Search for the cell housing the specified text and yield its [X, Y] center coordinate. 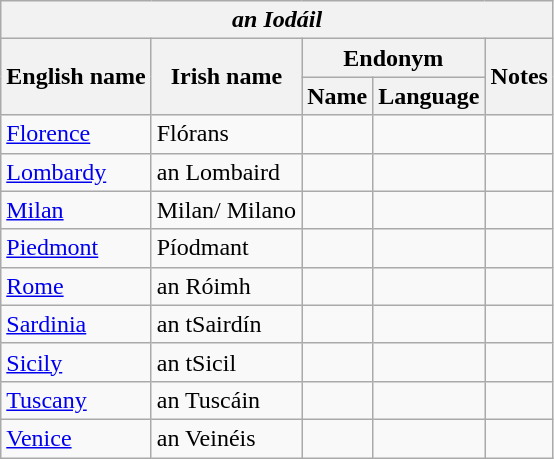
an tSicil [226, 362]
Notes [519, 77]
an Lombaird [226, 172]
Lombardy [76, 172]
Florence [76, 134]
an Róimh [226, 286]
an Tuscáin [226, 400]
an Iodáil [278, 20]
Name [338, 96]
Irish name [226, 77]
Flórans [226, 134]
an Veinéis [226, 438]
Tuscany [76, 400]
Píodmant [226, 248]
Endonym [394, 58]
Rome [76, 286]
Sardinia [76, 324]
Language [429, 96]
Piedmont [76, 248]
Milan/ Milano [226, 210]
Milan [76, 210]
an tSairdín [226, 324]
Venice [76, 438]
Sicily [76, 362]
English name [76, 77]
